Find where the given text appears and provide that cell's center as [x, y] coordinate. 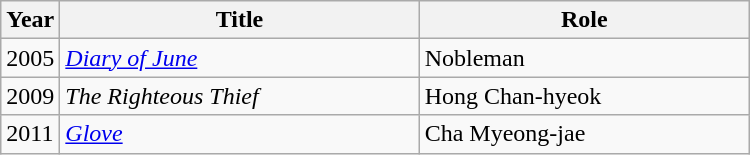
Role [584, 20]
Title [240, 20]
Cha Myeong-jae [584, 134]
The Righteous Thief [240, 96]
Nobleman [584, 58]
Glove [240, 134]
Hong Chan-hyeok [584, 96]
2011 [30, 134]
Diary of June [240, 58]
2009 [30, 96]
Year [30, 20]
2005 [30, 58]
